Capture the cell that displays the provided text and extract its (x, y) central coordinate. 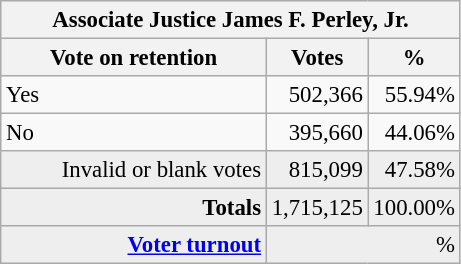
Totals (134, 208)
502,366 (317, 95)
Vote on retention (134, 58)
44.06% (414, 133)
Invalid or blank votes (134, 170)
815,099 (317, 170)
395,660 (317, 133)
Yes (134, 95)
Voter turnout (134, 245)
100.00% (414, 208)
Associate Justice James F. Perley, Jr. (231, 20)
Votes (317, 58)
1,715,125 (317, 208)
47.58% (414, 170)
55.94% (414, 95)
No (134, 133)
